Extract the (x, y) coordinate from the center of the cell holding the provided text.  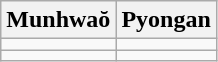
Pyongan (166, 20)
Munhwaŏ (58, 20)
